Find where the given text appears and provide that cell's center as [X, Y] coordinate. 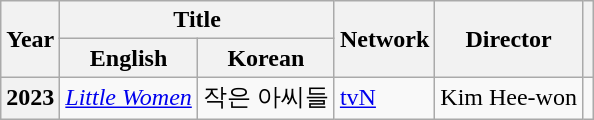
Title [198, 20]
Director [509, 39]
English [129, 58]
Year [30, 39]
Korean [266, 58]
Little Women [129, 98]
2023 [30, 98]
작은 아씨들 [266, 98]
tvN [384, 98]
Kim Hee-won [509, 98]
Network [384, 39]
